Provide the (x, y) coordinate of the cell's center where the given text is located.  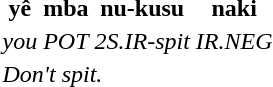
you (20, 41)
POT (66, 41)
2S.IR-spit (142, 41)
